Identify which cell holds the provided text, then report its [x, y] central coordinate. 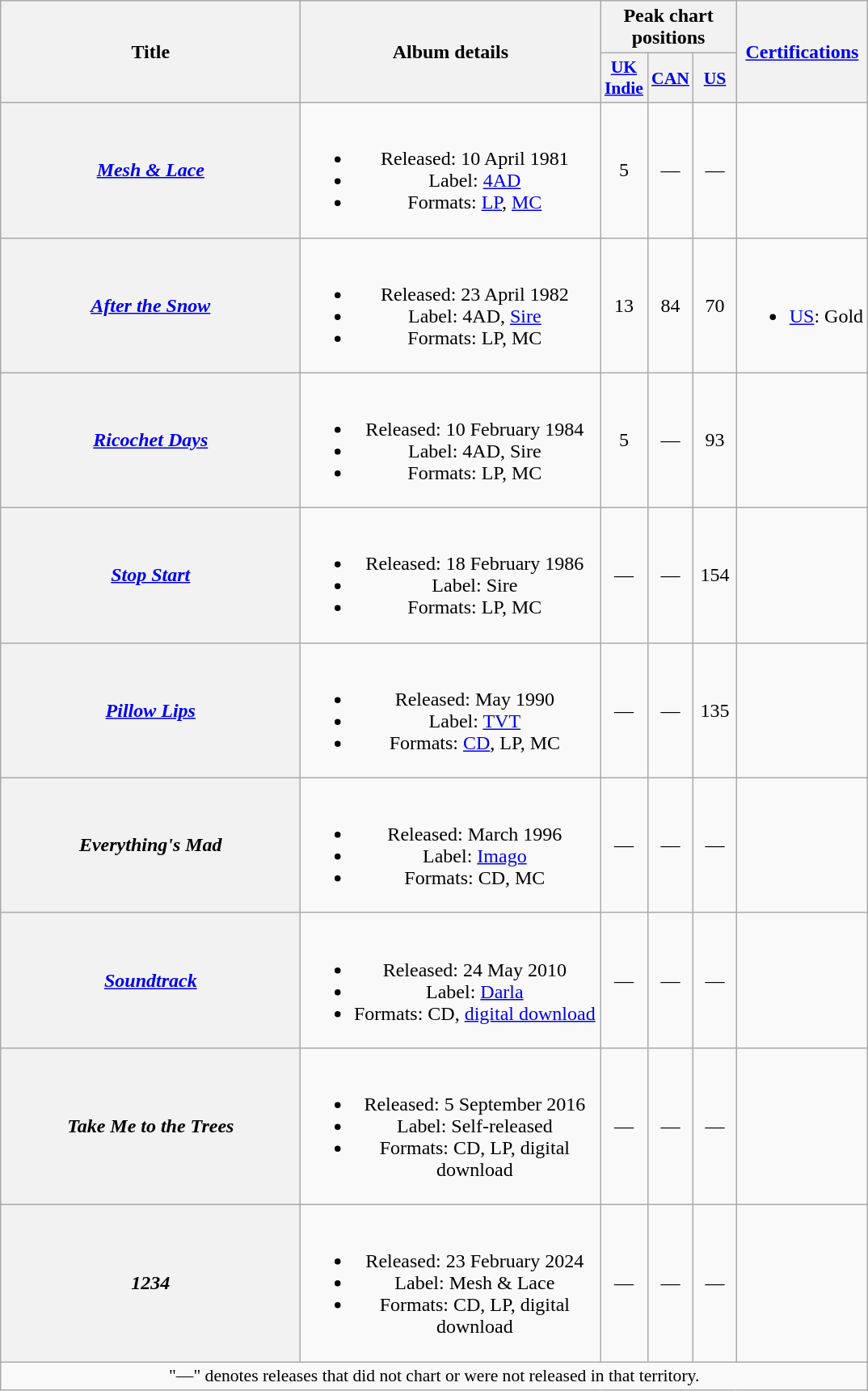
Peak chart positions [668, 27]
US [714, 78]
Released: 18 February 1986Label: SireFormats: LP, MC [451, 575]
CAN [671, 78]
Released: 23 February 2024Label: Mesh & LaceFormats: CD, LP, digital download [451, 1283]
Soundtrack [150, 980]
Released: 10 April 1981Label: 4ADFormats: LP, MC [451, 170]
Released: 24 May 2010Label: DarlaFormats: CD, digital download [451, 980]
93 [714, 440]
Everything's Mad [150, 845]
135 [714, 710]
Title [150, 52]
Pillow Lips [150, 710]
UK Indie [624, 78]
Released: May 1990Label: TVTFormats: CD, LP, MC [451, 710]
Released: 5 September 2016Label: Self-releasedFormats: CD, LP, digital download [451, 1126]
"—" denotes releases that did not chart or were not released in that territory. [435, 1376]
Take Me to the Trees [150, 1126]
Mesh & Lace [150, 170]
Released: 10 February 1984Label: 4AD, SireFormats: LP, MC [451, 440]
Stop Start [150, 575]
154 [714, 575]
After the Snow [150, 306]
70 [714, 306]
Certifications [802, 52]
1234 [150, 1283]
Released: March 1996Label: ImagoFormats: CD, MC [451, 845]
Album details [451, 52]
US: Gold [802, 306]
Ricochet Days [150, 440]
84 [671, 306]
13 [624, 306]
Released: 23 April 1982Label: 4AD, SireFormats: LP, MC [451, 306]
